Detect which cell encompasses the target text, then output its [x, y] center coordinate. 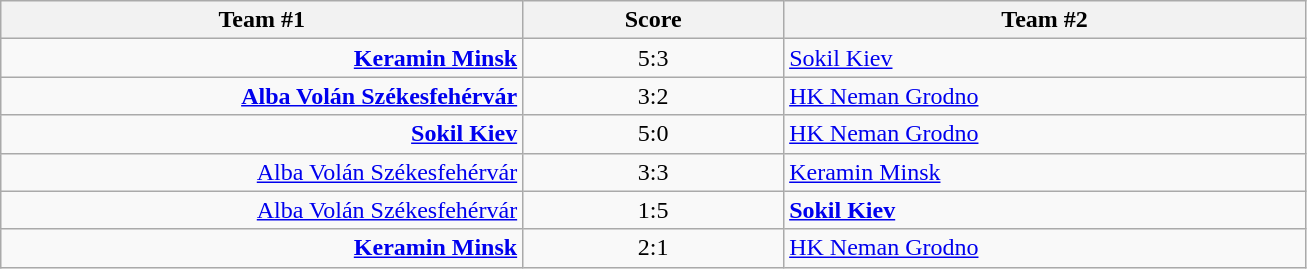
5:0 [654, 134]
Score [654, 20]
Team #1 [262, 20]
3:3 [654, 172]
2:1 [654, 248]
1:5 [654, 210]
Team #2 [1045, 20]
5:3 [654, 58]
3:2 [654, 96]
